Find where the given text appears and provide that cell's center as [x, y] coordinate. 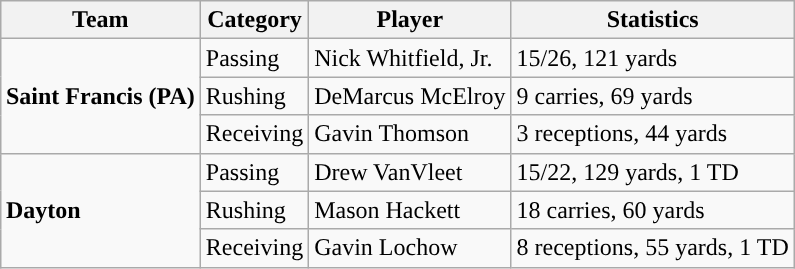
Player [410, 20]
18 carries, 60 yards [652, 210]
Gavin Thomson [410, 134]
Gavin Lochow [410, 248]
Dayton [100, 210]
Saint Francis (PA) [100, 96]
3 receptions, 44 yards [652, 134]
DeMarcus McElroy [410, 96]
Mason Hackett [410, 210]
Drew VanVleet [410, 172]
Statistics [652, 20]
15/22, 129 yards, 1 TD [652, 172]
8 receptions, 55 yards, 1 TD [652, 248]
9 carries, 69 yards [652, 96]
Nick Whitfield, Jr. [410, 58]
15/26, 121 yards [652, 58]
Category [254, 20]
Team [100, 20]
